Pinpoint the cell where the given text exists, returning its [X, Y] midpoint coordinate. 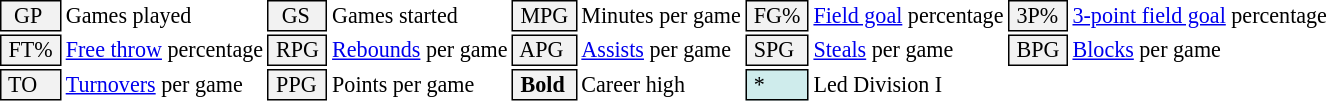
GP [30, 16]
Field goal percentage [908, 16]
RPG [298, 50]
Games started [420, 16]
* [777, 85]
Free throw percentage [164, 50]
Minutes per game [661, 16]
FT% [30, 50]
GS [298, 16]
TO [30, 85]
Assists per game [661, 50]
Points per game [420, 85]
MPG [544, 16]
3P% [1038, 16]
Steals per game [908, 50]
Career high [661, 85]
APG [544, 50]
BPG [1038, 50]
PPG [298, 85]
Turnovers per game [164, 85]
Rebounds per game [420, 50]
Led Division I [908, 85]
FG% [777, 16]
Bold [544, 85]
SPG [777, 50]
Games played [164, 16]
